Extract the [x, y] coordinate from the center of the cell holding the provided text.  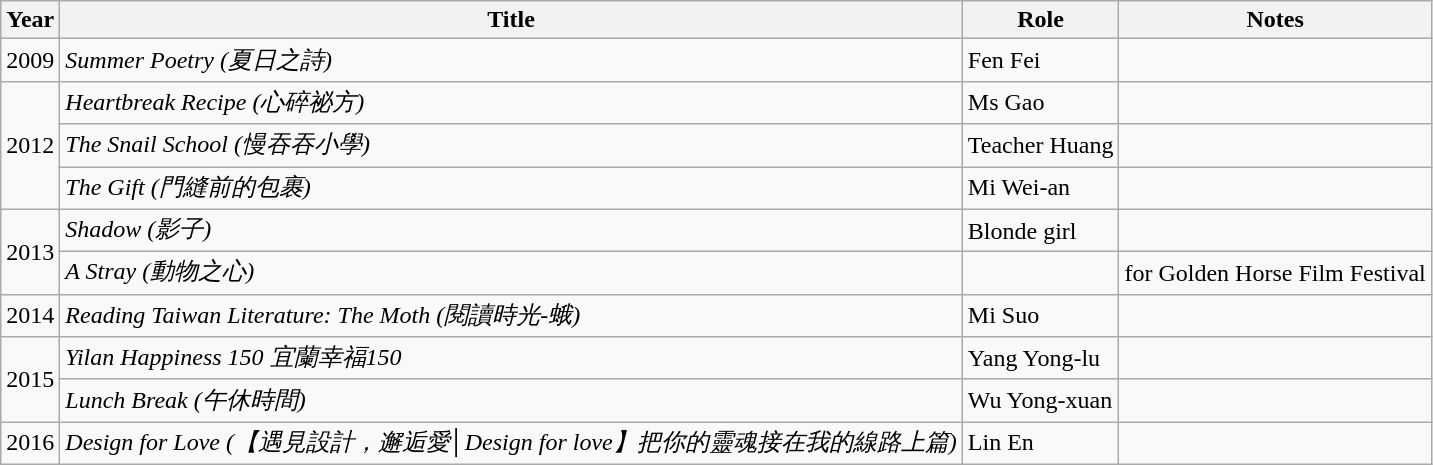
Design for Love (【遇見設計，邂逅愛│Design for love】把你的靈魂接在我的線路上篇) [511, 444]
Heartbreak Recipe (心碎祕方) [511, 102]
2013 [30, 252]
The Snail School (慢吞吞小學) [511, 146]
Mi Wei-an [1040, 188]
for Golden Horse Film Festival [1275, 274]
2009 [30, 60]
Teacher Huang [1040, 146]
Reading Taiwan Literature: The Moth (閱讀時光-蛾) [511, 316]
Role [1040, 20]
Lunch Break (午休時間) [511, 400]
A Stray (動物之心) [511, 274]
Title [511, 20]
2012 [30, 145]
Shadow (影子) [511, 230]
Wu Yong-xuan [1040, 400]
Yilan Happiness 150 宜蘭幸福150 [511, 358]
2014 [30, 316]
Yang Yong-lu [1040, 358]
2015 [30, 380]
2016 [30, 444]
Ms Gao [1040, 102]
Year [30, 20]
Lin En [1040, 444]
Notes [1275, 20]
Fen Fei [1040, 60]
Blonde girl [1040, 230]
Summer Poetry (夏日之詩) [511, 60]
Mi Suo [1040, 316]
The Gift (門縫前的包裹) [511, 188]
